Detect which cell encompasses the target text, then output its (x, y) center coordinate. 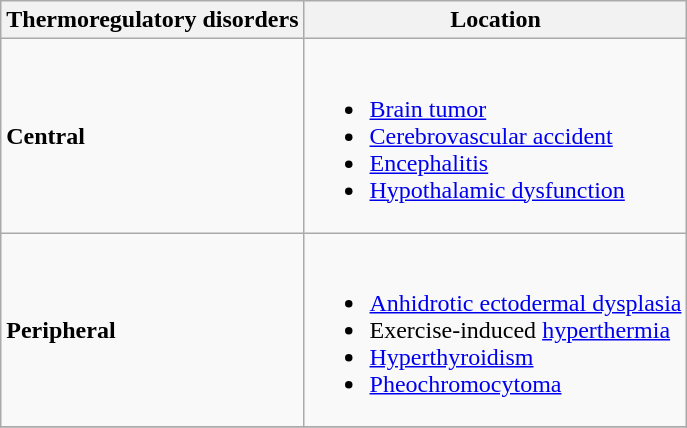
Peripheral (152, 330)
Anhidrotic ectodermal dysplasiaExercise-induced hyperthermiaHyperthyroidismPheochromocytoma (496, 330)
Location (496, 20)
Thermoregulatory disorders (152, 20)
Brain tumorCerebrovascular accidentEncephalitisHypothalamic dysfunction (496, 136)
Central (152, 136)
